Determine the (X, Y) coordinate at the center of the cell enclosing the given text.  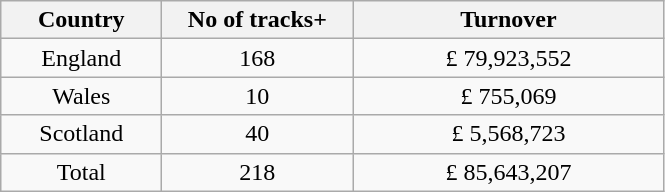
Wales (82, 96)
£ 85,643,207 (508, 172)
England (82, 58)
£ 79,923,552 (508, 58)
£ 5,568,723 (508, 134)
218 (258, 172)
No of tracks+ (258, 20)
Scotland (82, 134)
168 (258, 58)
£ 755,069 (508, 96)
Country (82, 20)
10 (258, 96)
Total (82, 172)
Turnover (508, 20)
40 (258, 134)
